Detect which cell encompasses the target text, then output its [x, y] center coordinate. 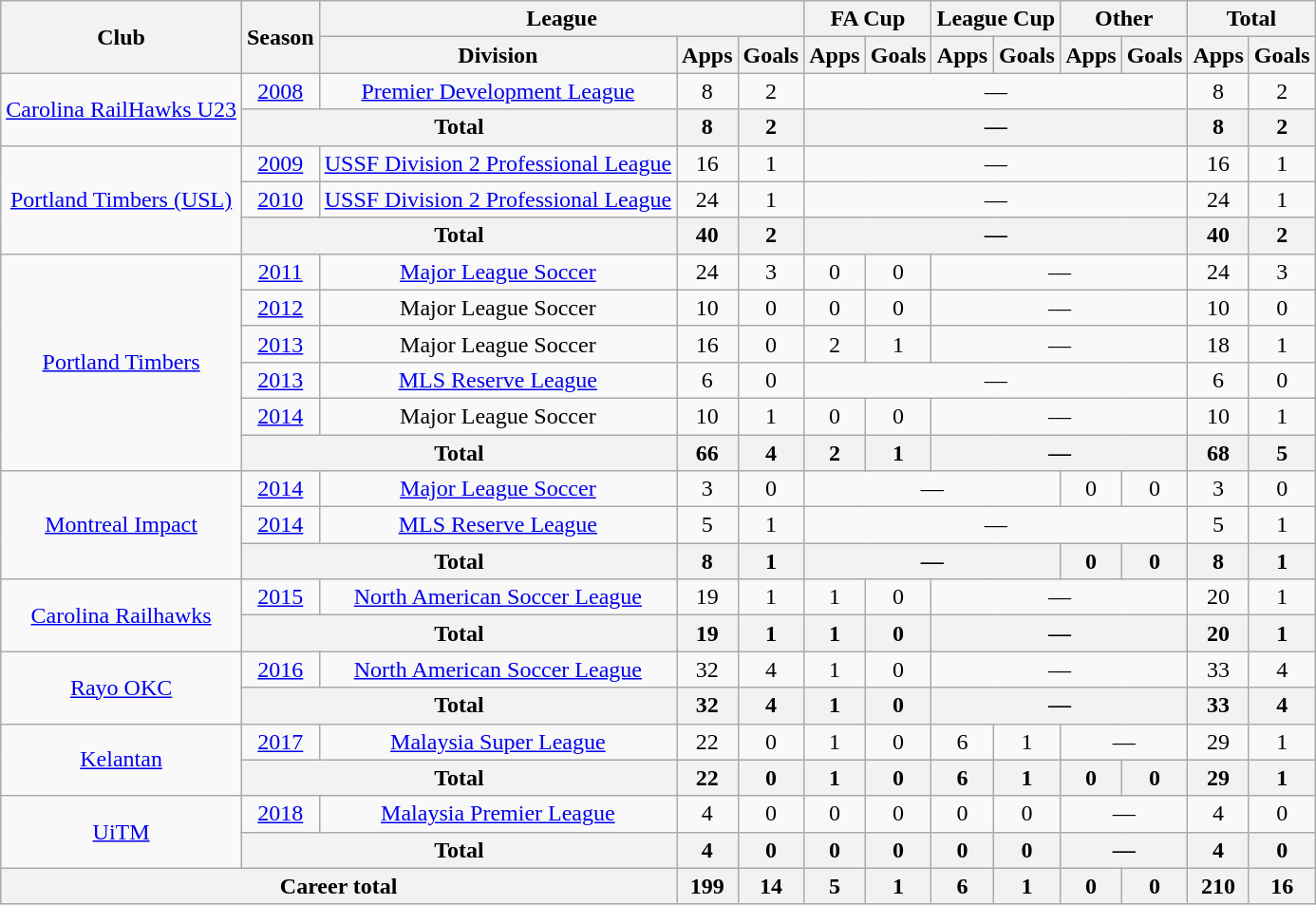
2018 [280, 814]
2011 [280, 272]
Carolina Railhawks [122, 615]
Carolina RailHawks U23 [122, 109]
2017 [280, 742]
66 [707, 453]
18 [1218, 344]
Montreal Impact [122, 525]
2008 [280, 91]
2009 [280, 163]
199 [707, 886]
2016 [280, 669]
Career total [339, 886]
Division [498, 55]
Season [280, 37]
Portland Timbers [122, 362]
Club [122, 37]
UiTM [122, 832]
Malaysia Super League [498, 742]
Malaysia Premier League [498, 814]
14 [771, 886]
Portland Timbers (USL) [122, 199]
2015 [280, 597]
2012 [280, 308]
Other [1124, 19]
Premier Development League [498, 91]
League [562, 19]
2010 [280, 199]
Kelantan [122, 760]
68 [1218, 453]
FA Cup [868, 19]
Rayo OKC [122, 688]
210 [1218, 886]
League Cup [996, 19]
